Extract the (x, y) coordinate from the center of the cell holding the provided text.  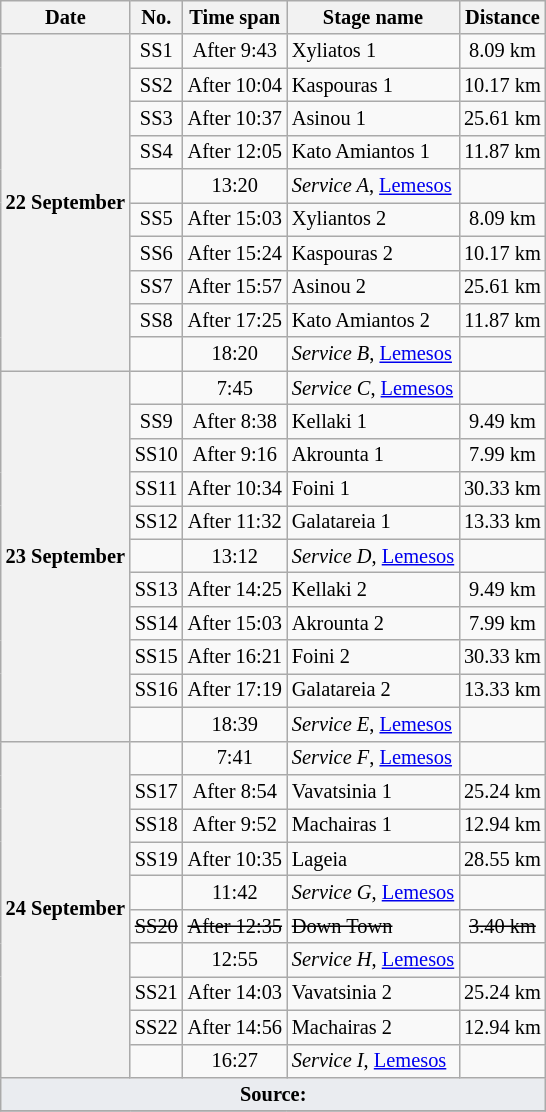
Kaspouras 1 (373, 85)
After 9:16 (235, 455)
SS16 (156, 690)
16:27 (235, 1061)
After 8:54 (235, 791)
11:42 (235, 892)
SS21 (156, 993)
Xyliatos 1 (373, 51)
After 9:52 (235, 825)
Galatareia 2 (373, 690)
18:39 (235, 724)
SS1 (156, 51)
Service D, Lemesos (373, 556)
Machairas 2 (373, 1027)
SS3 (156, 118)
SS14 (156, 623)
After 14:03 (235, 993)
After 15:57 (235, 287)
7:41 (235, 758)
Xyliantos 2 (373, 219)
22 September (66, 202)
After 15:24 (235, 253)
Down Town (373, 926)
Akrounta 1 (373, 455)
Kato Amiantos 1 (373, 152)
12:55 (235, 960)
Time span (235, 17)
SS5 (156, 219)
SS17 (156, 791)
Service E, Lemesos (373, 724)
After 17:19 (235, 690)
SS19 (156, 859)
After 9:43 (235, 51)
SS6 (156, 253)
SS7 (156, 287)
24 September (66, 910)
Asinou 2 (373, 287)
23 September (66, 556)
SS15 (156, 657)
Foini 1 (373, 489)
Lageia (373, 859)
SS22 (156, 1027)
After 10:35 (235, 859)
SS8 (156, 320)
SS9 (156, 421)
SS4 (156, 152)
After 8:38 (235, 421)
Akrounta 2 (373, 623)
13:12 (235, 556)
Service G, Lemesos (373, 892)
Asinou 1 (373, 118)
Machairas 1 (373, 825)
After 16:21 (235, 657)
SS20 (156, 926)
Kaspouras 2 (373, 253)
Distance (502, 17)
18:20 (235, 354)
After 10:04 (235, 85)
After 10:34 (235, 489)
Kellaki 1 (373, 421)
Stage name (373, 17)
28.55 km (502, 859)
SS13 (156, 589)
SS18 (156, 825)
Kellaki 2 (373, 589)
Service F, Lemesos (373, 758)
Service H, Lemesos (373, 960)
3.40 km (502, 926)
SS2 (156, 85)
After 12:35 (235, 926)
Service C, Lemesos (373, 388)
Kato Amiantos 2 (373, 320)
Galatareia 1 (373, 522)
After 14:56 (235, 1027)
7:45 (235, 388)
After 10:37 (235, 118)
Service B, Lemesos (373, 354)
After 12:05 (235, 152)
Foini 2 (373, 657)
Service A, Lemesos (373, 186)
Vavatsinia 2 (373, 993)
After 14:25 (235, 589)
No. (156, 17)
Vavatsinia 1 (373, 791)
13:20 (235, 186)
SS12 (156, 522)
Date (66, 17)
After 11:32 (235, 522)
Service I, Lemesos (373, 1061)
SS10 (156, 455)
After 17:25 (235, 320)
Source: (274, 1094)
SS11 (156, 489)
